Find where the given text appears and provide that cell's center as [X, Y] coordinate. 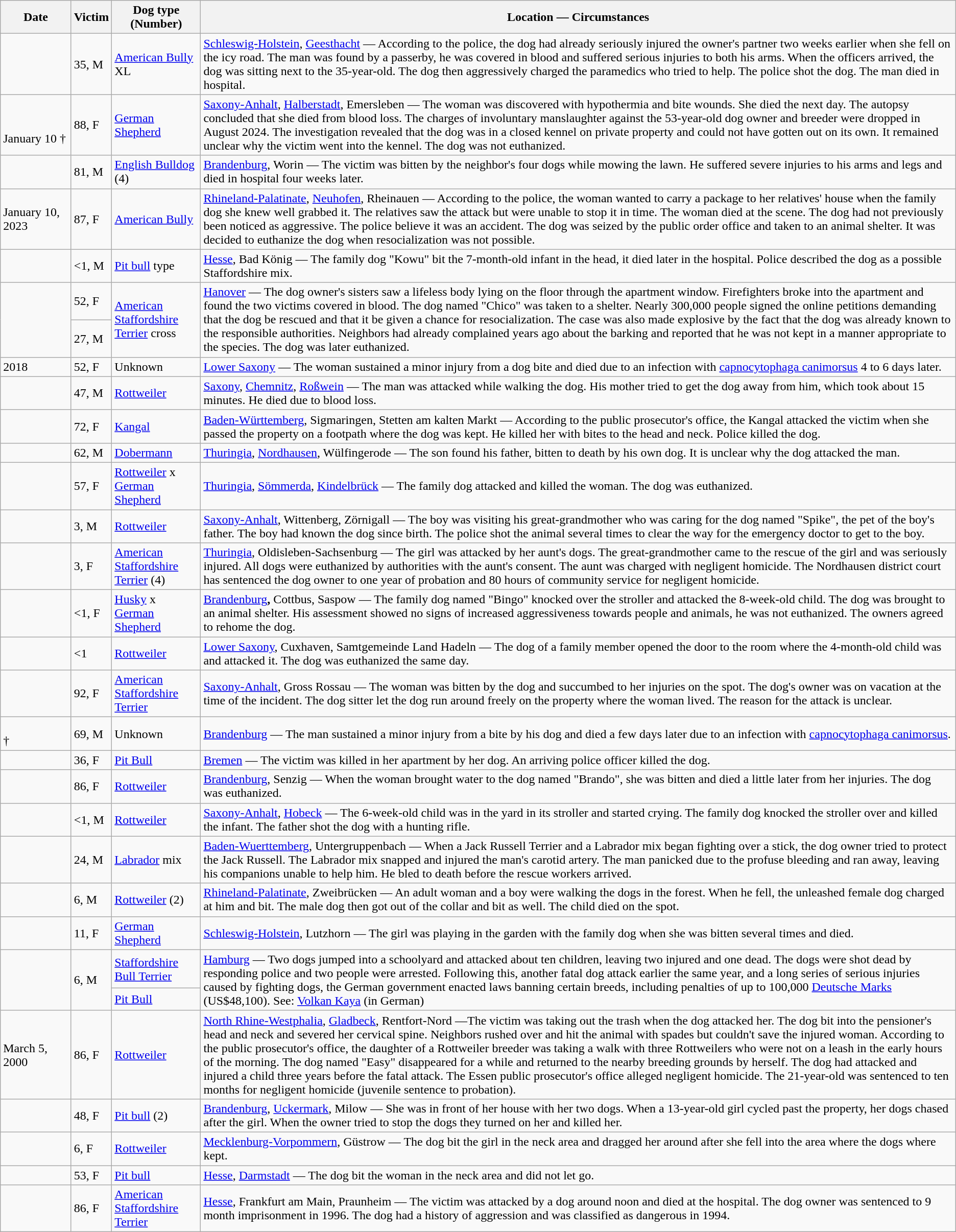
English Bulldog (4) [156, 172]
January 10 † [36, 125]
American Bully [156, 219]
Pit bull type [156, 266]
Thuringia, Sömmerda, Kindelbrück — The family dog attacked and killed the woman. The dog was euthanized. [578, 486]
Lower Saxony — The woman sustained a minor injury from a dog bite and died due to an infection with capnocytophaga canimorsus 4 to 6 days later. [578, 367]
Date [36, 17]
62, M [91, 453]
Rottweiler xGerman Shepherd [156, 486]
Dobermann [156, 453]
Bremen — The victim was killed in her apartment by her dog. An arriving police officer killed the dog. [578, 760]
Hesse, Darmstadt — The dog bit the woman in the neck area and did not let go. [578, 1175]
Brandenburg — The man sustained a minor injury from a bite by his dog and died a few days later due to an infection with capnocytophaga canimorsus. [578, 733]
87, F [91, 219]
American Staffordshire Terrier (4) [156, 566]
11, F [91, 933]
47, M [91, 393]
92, F [91, 694]
Husky x German Shepherd [156, 613]
27, M [91, 338]
2018 [36, 367]
88, F [91, 125]
January 10, 2023 [36, 219]
Pit bull (2) [156, 1116]
Dog type (Number) [156, 17]
Thuringia, Nordhausen, Wülfingerode — The son found his father, bitten to death by his own dog. It is unclear why the dog attacked the man. [578, 453]
<1 [91, 654]
3, M [91, 526]
American Bully XL [156, 64]
72, F [91, 426]
35, M [91, 64]
Rottweiler (2) [156, 900]
6, F [91, 1148]
March 5, 2000 [36, 1054]
Pit bull [156, 1175]
69, M [91, 733]
<1, F [91, 613]
3, F [91, 566]
Location — Circumstances [578, 17]
† [36, 733]
48, F [91, 1116]
Labrador mix [156, 860]
24, M [91, 860]
Schleswig-Holstein, Lutzhorn — The girl was playing in the garden with the family dog when she was bitten several times and died. [578, 933]
81, M [91, 172]
Kangal [156, 426]
American Staffordshire Terrier cross [156, 320]
53, F [91, 1175]
Staffordshire Bull Terrier [156, 968]
36, F [91, 760]
57, F [91, 486]
Victim [91, 17]
